Extract the (x, y) coordinate from the center of the cell holding the provided text.  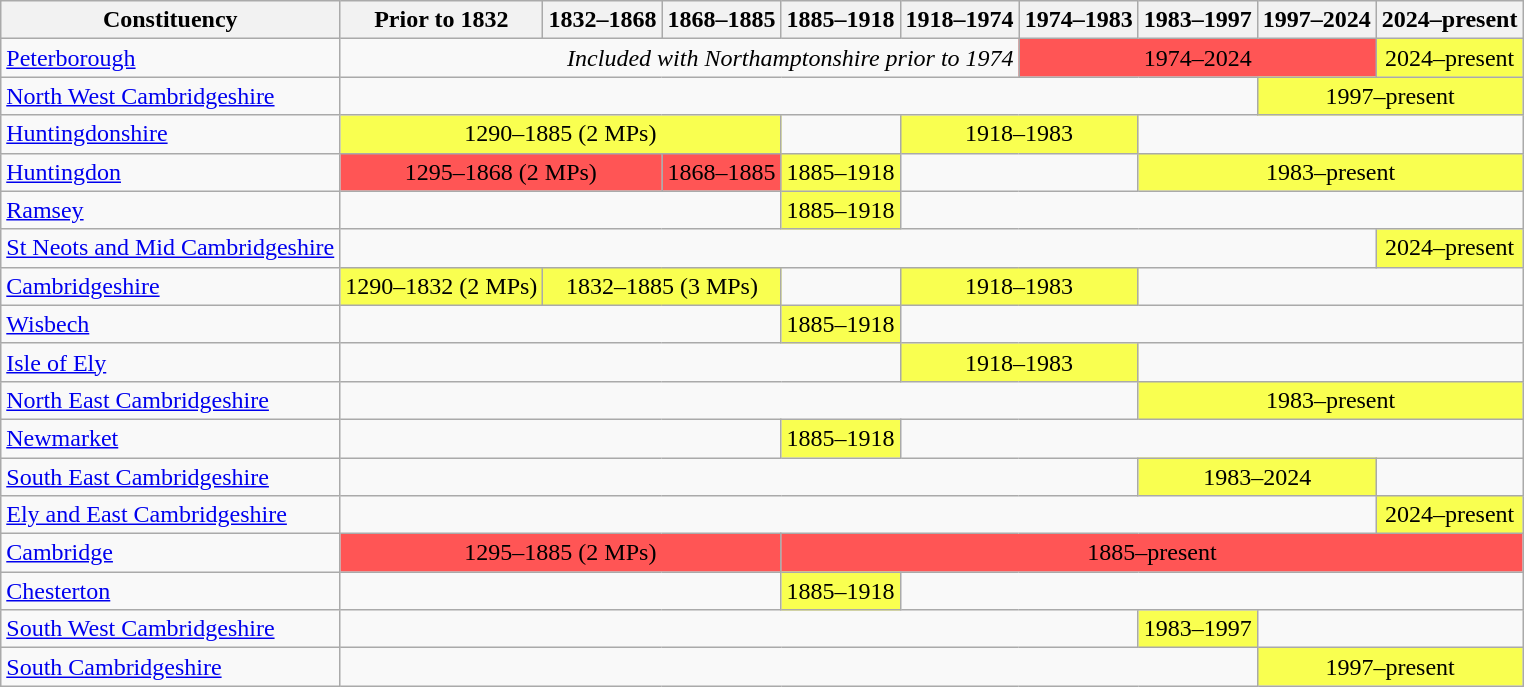
1974–1983 (1078, 20)
North East Cambridgeshire (170, 400)
South Cambridgeshire (170, 667)
1290–1885 (2 MPs) (560, 134)
1295–1885 (2 MPs) (560, 553)
Chesterton (170, 591)
Wisbech (170, 324)
1832–1885 (3 MPs) (662, 286)
1918–1974 (960, 20)
1290–1832 (2 MPs) (442, 286)
Prior to 1832 (442, 20)
1983–2024 (1257, 477)
Huntingdonshire (170, 134)
1974–2024 (1198, 58)
Ely and East Cambridgeshire (170, 515)
Newmarket (170, 438)
1885–present (1152, 553)
1997–2024 (1316, 20)
Included with Northamptonshire prior to 1974 (680, 58)
Huntingdon (170, 172)
Peterborough (170, 58)
South East Cambridgeshire (170, 477)
St Neots and Mid Cambridgeshire (170, 248)
South West Cambridgeshire (170, 629)
Cambridge (170, 553)
Isle of Ely (170, 362)
Ramsey (170, 210)
Cambridgeshire (170, 286)
Constituency (170, 20)
North West Cambridgeshire (170, 96)
1832–1868 (602, 20)
1295–1868 (2 MPs) (501, 172)
